From the cell containing the given text, extract its center point as [X, Y] coordinate. 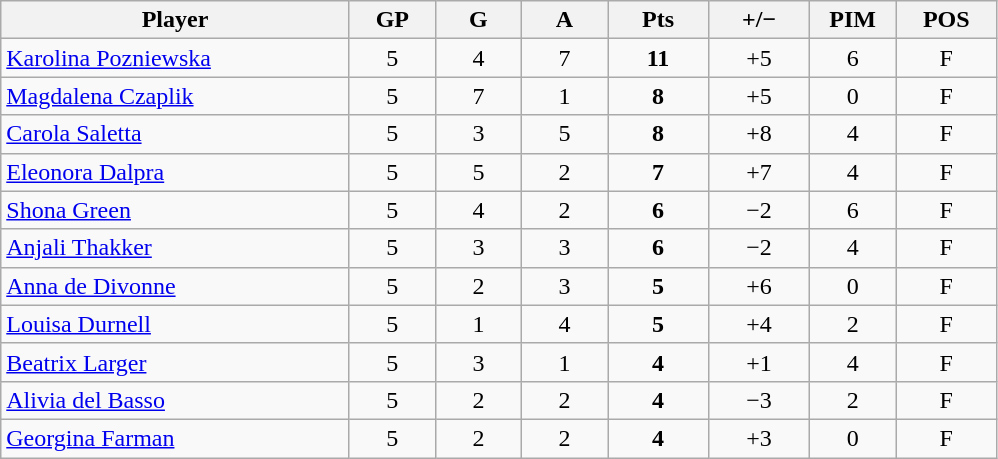
Shona Green [176, 210]
Karolina Pozniewska [176, 58]
Carola Saletta [176, 134]
A [564, 20]
11 [658, 58]
Beatrix Larger [176, 362]
Anna de Divonne [176, 286]
Pts [658, 20]
+1 [760, 362]
+6 [760, 286]
Georgina Farman [176, 438]
+8 [760, 134]
+3 [760, 438]
Magdalena Czaplik [176, 96]
Eleonora Dalpra [176, 172]
Player [176, 20]
POS [946, 20]
Alivia del Basso [176, 400]
+/− [760, 20]
−3 [760, 400]
PIM [853, 20]
Louisa Durnell [176, 324]
+7 [760, 172]
G [478, 20]
GP [392, 20]
+4 [760, 324]
Anjali Thakker [176, 248]
